Output the (X, Y) coordinate of the center of the cell containing the given text.  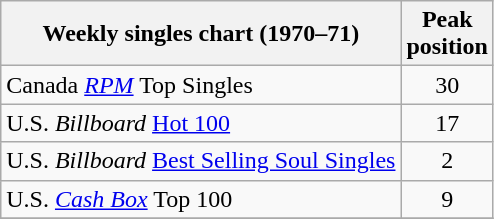
U.S. Billboard Best Selling Soul Singles (201, 161)
U.S. Cash Box Top 100 (201, 199)
Weekly singles chart (1970–71) (201, 34)
17 (447, 123)
30 (447, 85)
Canada RPM Top Singles (201, 85)
9 (447, 199)
Peakposition (447, 34)
2 (447, 161)
U.S. Billboard Hot 100 (201, 123)
